Provide the [x, y] coordinate of the cell's center where the given text is located.  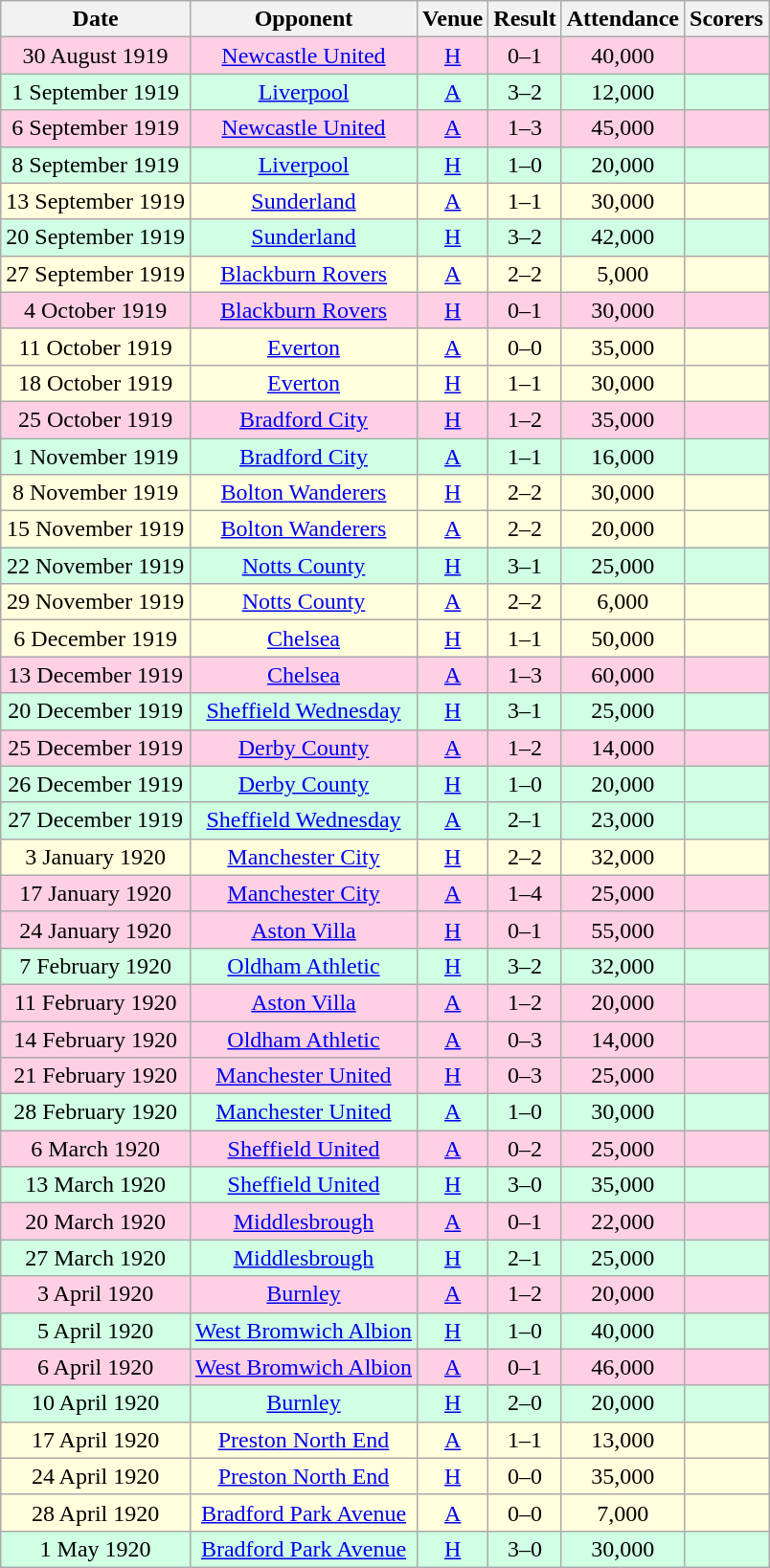
42,000 [623, 237]
6 September 1919 [96, 128]
7 February 1920 [96, 966]
21 February 1920 [96, 1076]
20 September 1919 [96, 237]
Result [525, 19]
17 January 1920 [96, 893]
27 December 1919 [96, 820]
1 May 1920 [96, 1549]
3 April 1920 [96, 1294]
2–0 [525, 1403]
8 November 1919 [96, 493]
14 February 1920 [96, 1039]
5 April 1920 [96, 1331]
25 December 1919 [96, 748]
Venue [453, 19]
23,000 [623, 820]
46,000 [623, 1367]
0–2 [525, 1149]
11 October 1919 [96, 347]
Attendance [623, 19]
20 December 1919 [96, 711]
6,000 [623, 602]
1 November 1919 [96, 457]
Scorers [727, 19]
7,000 [623, 1512]
28 April 1920 [96, 1512]
27 March 1920 [96, 1258]
13 September 1919 [96, 201]
26 December 1919 [96, 784]
29 November 1919 [96, 602]
50,000 [623, 638]
22 November 1919 [96, 566]
6 December 1919 [96, 638]
13,000 [623, 1440]
18 October 1919 [96, 383]
1–4 [525, 893]
22,000 [623, 1221]
3 January 1920 [96, 857]
60,000 [623, 675]
24 January 1920 [96, 930]
8 September 1919 [96, 165]
11 February 1920 [96, 1002]
24 April 1920 [96, 1476]
5,000 [623, 274]
6 March 1920 [96, 1149]
Date [96, 19]
13 December 1919 [96, 675]
6 April 1920 [96, 1367]
28 February 1920 [96, 1112]
25 October 1919 [96, 419]
1 September 1919 [96, 92]
16,000 [623, 457]
20 March 1920 [96, 1221]
13 March 1920 [96, 1185]
55,000 [623, 930]
30 August 1919 [96, 56]
Opponent [303, 19]
10 April 1920 [96, 1403]
12,000 [623, 92]
17 April 1920 [96, 1440]
4 October 1919 [96, 310]
15 November 1919 [96, 529]
27 September 1919 [96, 274]
45,000 [623, 128]
